Determine the (X, Y) coordinate at the center of the cell enclosing the given text.  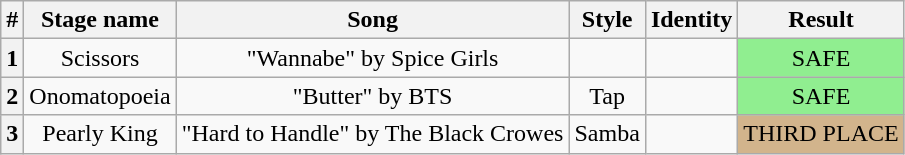
2 (12, 96)
1 (12, 58)
"Hard to Handle" by The Black Crowes (372, 134)
THIRD PLACE (821, 134)
Tap (607, 96)
Pearly King (100, 134)
Samba (607, 134)
# (12, 20)
Identity (691, 20)
3 (12, 134)
Scissors (100, 58)
Stage name (100, 20)
Song (372, 20)
Result (821, 20)
Style (607, 20)
"Butter" by BTS (372, 96)
"Wannabe" by Spice Girls (372, 58)
Onomatopoeia (100, 96)
